Provide the [x, y] coordinate of the cell's center where the given text is located.  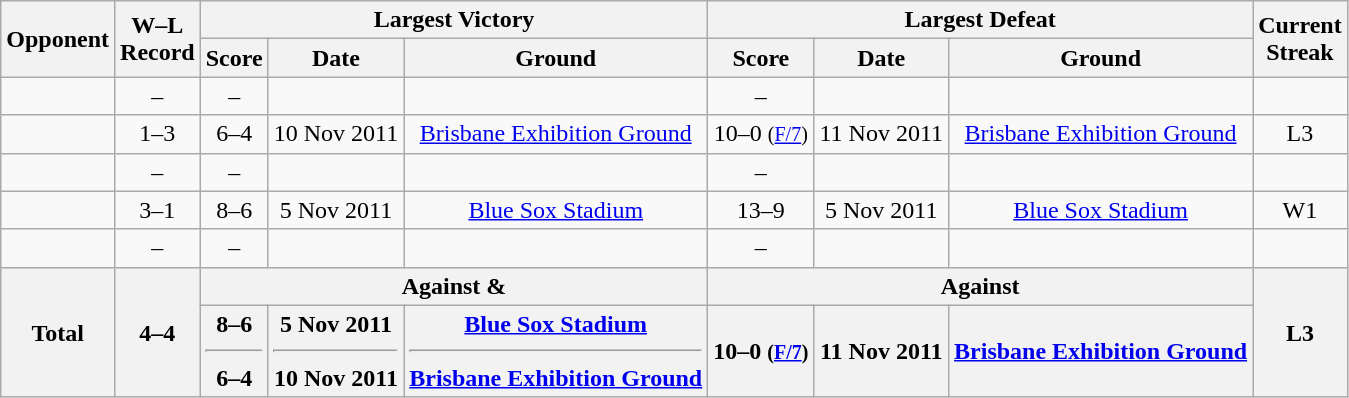
Against & [454, 286]
8–6 [234, 210]
3–1 [158, 210]
CurrentStreak [1300, 39]
6–4 [234, 134]
5 Nov 201110 Nov 2011 [336, 351]
Largest Defeat [980, 20]
4–4 [158, 332]
W–LRecord [158, 39]
Blue Sox StadiumBrisbane Exhibition Ground [556, 351]
W1 [1300, 210]
1–3 [158, 134]
Total [58, 332]
10 Nov 2011 [336, 134]
Largest Victory [454, 20]
13–9 [761, 210]
Against [980, 286]
8–66–4 [234, 351]
Opponent [58, 39]
